Return [X, Y] of the center of cell containing provided text 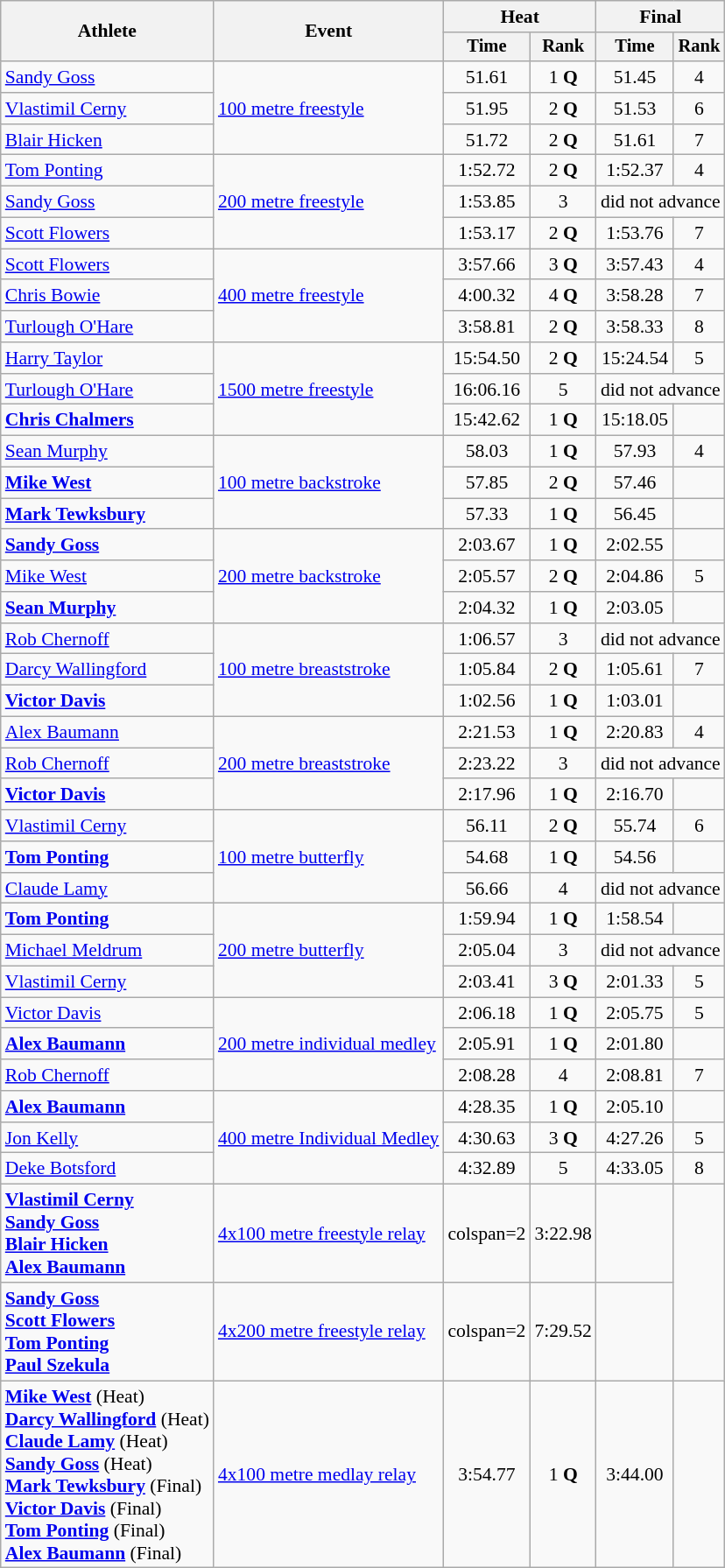
2:03.05 [635, 608]
4:00.32 [487, 296]
4x200 metre freestyle relay [328, 1332]
57.85 [487, 483]
56.45 [635, 514]
1:05.84 [487, 670]
Event [328, 32]
Deke Botsford [107, 1169]
400 metre Individual Medley [328, 1138]
54.56 [635, 857]
Chris Chalmers [107, 420]
3:44.00 [635, 1474]
55.74 [635, 826]
3:54.77 [487, 1474]
7:29.52 [562, 1332]
2:08.28 [487, 1075]
4:30.63 [487, 1138]
2:16.70 [635, 795]
2:02.55 [635, 545]
15:42.62 [487, 420]
1:58.54 [635, 919]
100 metre breaststroke [328, 671]
2:06.18 [487, 1013]
4:28.35 [487, 1107]
Mark Tewksbury [107, 514]
3:57.66 [487, 264]
100 metre butterfly [328, 856]
1:02.56 [487, 701]
57.93 [635, 452]
2:23.22 [487, 763]
2:08.81 [635, 1075]
2:03.67 [487, 545]
1:03.01 [635, 701]
Sandy GossScott FlowersTom PontingPaul Szekula [107, 1332]
2:20.83 [635, 733]
51.45 [635, 77]
2:04.86 [635, 576]
200 metre freestyle [328, 201]
1:53.17 [487, 234]
4x100 metre medlay relay [328, 1474]
3:58.33 [635, 327]
3:57.43 [635, 264]
54.68 [487, 857]
2:05.10 [635, 1107]
Jon Kelly [107, 1138]
3:58.28 [635, 296]
1:59.94 [487, 919]
2:05.04 [487, 951]
Michael Meldrum [107, 951]
200 metre butterfly [328, 951]
Blair Hicken [107, 140]
4x100 metre freestyle relay [328, 1234]
Athlete [107, 32]
56.66 [487, 889]
4:27.26 [635, 1138]
15:24.54 [635, 358]
4:33.05 [635, 1169]
1:52.72 [487, 171]
Heat [520, 17]
1:53.76 [635, 234]
2:04.32 [487, 608]
57.33 [487, 514]
4:32.89 [487, 1169]
2:21.53 [487, 733]
51.53 [635, 109]
1:52.37 [635, 171]
1500 metre freestyle [328, 389]
3:58.81 [487, 327]
1:05.61 [635, 670]
2:03.41 [487, 982]
56.11 [487, 826]
Claude Lamy [107, 889]
Vlastimil CernySandy GossBlair HickenAlex Baumann [107, 1234]
3:22.98 [562, 1234]
Chris Bowie [107, 296]
4 Q [562, 296]
58.03 [487, 452]
51.72 [487, 140]
200 metre individual medley [328, 1044]
2:05.75 [635, 1013]
16:06.16 [487, 390]
100 metre freestyle [328, 109]
400 metre freestyle [328, 296]
Darcy Wallingford [107, 670]
200 metre backstroke [328, 576]
2:17.96 [487, 795]
200 metre breaststroke [328, 763]
15:18.05 [635, 420]
100 metre backstroke [328, 483]
1:53.85 [487, 202]
2:01.33 [635, 982]
57.46 [635, 483]
Final [660, 17]
2:05.57 [487, 576]
2:05.91 [487, 1044]
1:06.57 [487, 639]
2:01.80 [635, 1044]
51.95 [487, 109]
Harry Taylor [107, 358]
15:54.50 [487, 358]
